From the cell containing the given text, extract its center point as (X, Y) coordinate. 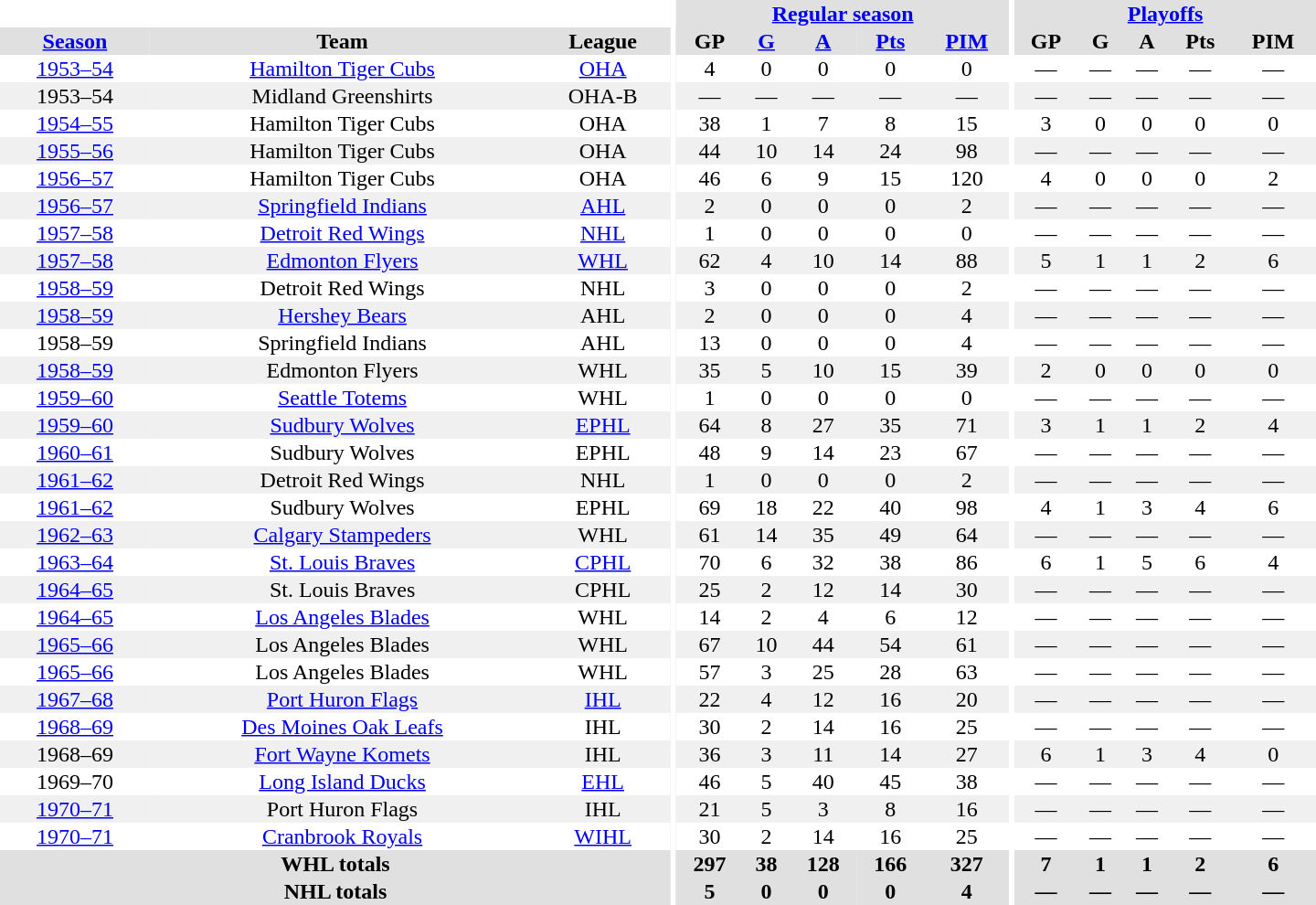
62 (709, 261)
21 (709, 809)
28 (890, 672)
32 (822, 562)
166 (890, 864)
WIHL (603, 836)
128 (822, 864)
1969–70 (75, 782)
45 (890, 782)
1954–55 (75, 123)
Season (75, 41)
23 (890, 452)
Calgary Stampeders (342, 535)
Des Moines Oak Leafs (342, 727)
48 (709, 452)
Playoffs (1165, 14)
Regular season (843, 14)
Midland Greenshirts (342, 96)
WHL totals (335, 864)
1960–61 (75, 452)
1955–56 (75, 151)
24 (890, 151)
297 (709, 864)
71 (967, 425)
39 (967, 370)
13 (709, 343)
Cranbrook Royals (342, 836)
86 (967, 562)
69 (709, 507)
1967–68 (75, 699)
11 (822, 754)
Seattle Totems (342, 398)
OHA-B (603, 96)
63 (967, 672)
NHL totals (335, 891)
Team (342, 41)
Fort Wayne Komets (342, 754)
54 (890, 644)
120 (967, 178)
1963–64 (75, 562)
327 (967, 864)
Hershey Bears (342, 315)
League (603, 41)
88 (967, 261)
EHL (603, 782)
49 (890, 535)
36 (709, 754)
70 (709, 562)
57 (709, 672)
Long Island Ducks (342, 782)
1962–63 (75, 535)
20 (967, 699)
18 (766, 507)
